Return [x, y] of the center of cell containing provided text 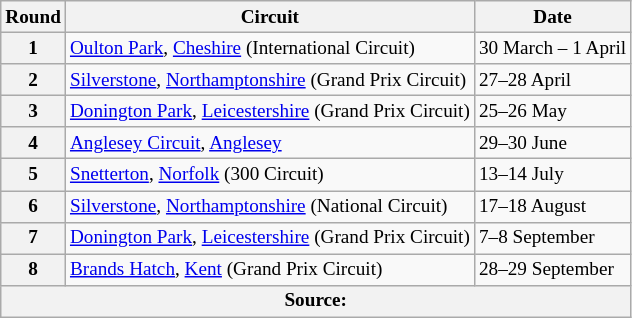
Silverstone, Northamptonshire (Grand Prix Circuit) [270, 80]
17–18 August [552, 206]
29–30 June [552, 143]
Snetterton, Norfolk (300 Circuit) [270, 175]
28–29 September [552, 270]
8 [34, 270]
Round [34, 17]
Source: [316, 301]
13–14 July [552, 175]
1 [34, 48]
Circuit [270, 17]
Oulton Park, Cheshire (International Circuit) [270, 48]
30 March – 1 April [552, 48]
Silverstone, Northamptonshire (National Circuit) [270, 206]
2 [34, 80]
7–8 September [552, 238]
27–28 April [552, 80]
Date [552, 17]
7 [34, 238]
3 [34, 111]
Brands Hatch, Kent (Grand Prix Circuit) [270, 270]
5 [34, 175]
Anglesey Circuit, Anglesey [270, 143]
4 [34, 143]
6 [34, 206]
25–26 May [552, 111]
